Find where the given text appears and provide that cell's center as [x, y] coordinate. 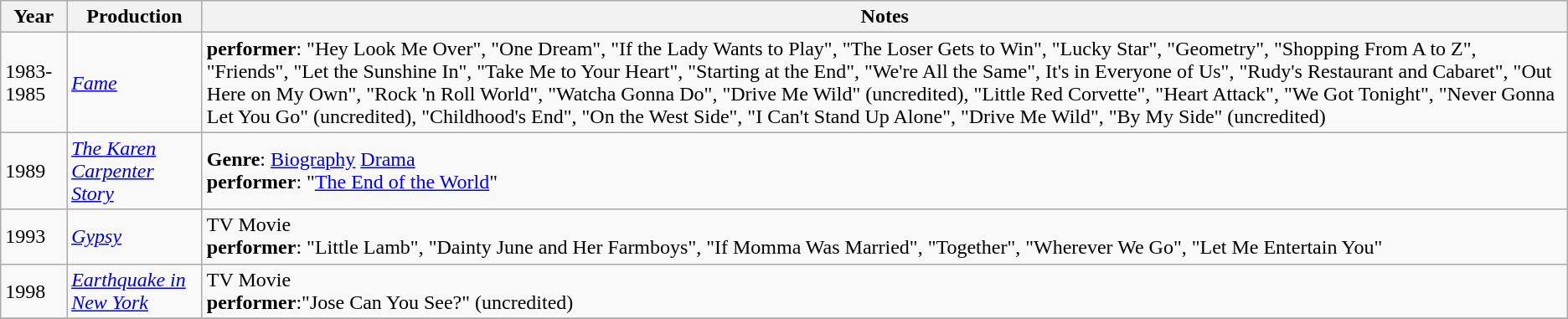
TV Movieperformer:"Jose Can You See?" (uncredited) [885, 291]
Earthquake in New York [135, 291]
1989 [34, 171]
Notes [885, 17]
Fame [135, 82]
1993 [34, 236]
Year [34, 17]
Gypsy [135, 236]
Genre: Biography Dramaperformer: "The End of the World" [885, 171]
1983-1985 [34, 82]
The Karen Carpenter Story [135, 171]
1998 [34, 291]
TV Movieperformer: "Little Lamb", "Dainty June and Her Farmboys", "If Momma Was Married", "Together", "Wherever We Go", "Let Me Entertain You" [885, 236]
Production [135, 17]
